From the cell containing the given text, extract its center point as [x, y] coordinate. 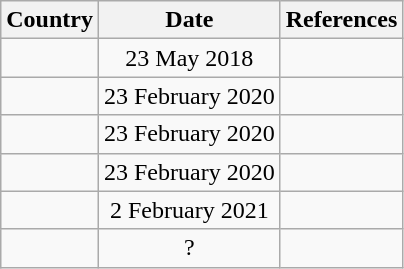
23 May 2018 [189, 58]
References [342, 20]
Country [50, 20]
? [189, 248]
2 February 2021 [189, 210]
Date [189, 20]
